For the text-containing cell, return its midpoint in (x, y) coordinate format. 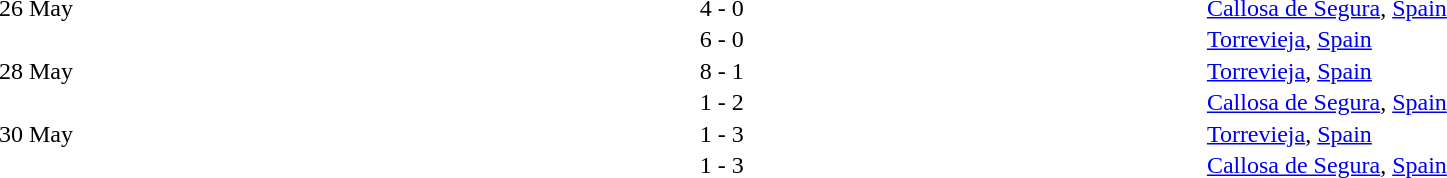
1 - 2 (722, 103)
1 - 3 (722, 134)
8 - 1 (722, 71)
6 - 0 (722, 39)
